Return (x, y) of the center of cell containing provided text 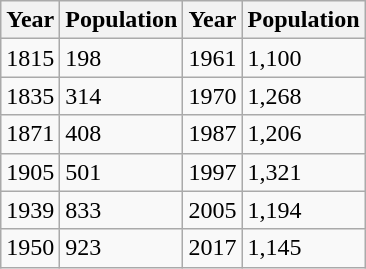
1,206 (304, 134)
314 (122, 96)
198 (122, 58)
1,321 (304, 172)
408 (122, 134)
1,145 (304, 248)
1905 (30, 172)
1835 (30, 96)
923 (122, 248)
1,100 (304, 58)
1815 (30, 58)
1871 (30, 134)
2017 (212, 248)
833 (122, 210)
1,194 (304, 210)
1961 (212, 58)
1987 (212, 134)
1950 (30, 248)
2005 (212, 210)
501 (122, 172)
1997 (212, 172)
1970 (212, 96)
1939 (30, 210)
1,268 (304, 96)
